Determine the [X, Y] coordinate at the center of the cell enclosing the given text.  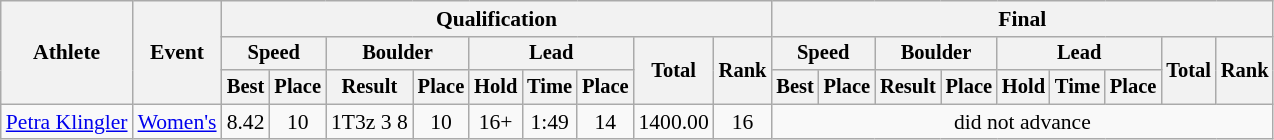
8.42 [246, 122]
Final [1022, 19]
Athlete [67, 52]
1T3z 3 8 [370, 122]
Qualification [497, 19]
Petra Klingler [67, 122]
1400.00 [673, 122]
1:49 [550, 122]
Event [178, 52]
16+ [496, 122]
did not advance [1022, 122]
14 [605, 122]
Women's [178, 122]
16 [743, 122]
